Provide the (x, y) coordinate of the cell's center where the given text is located.  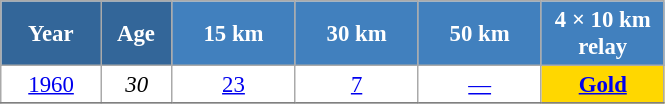
7 (356, 85)
— (480, 85)
50 km (480, 34)
23 (234, 85)
4 × 10 km relay (602, 34)
Age (136, 34)
30 (136, 85)
Gold (602, 85)
15 km (234, 34)
30 km (356, 34)
Year (52, 34)
1960 (52, 85)
